Locate the cell with the specified text and output its [x, y] center coordinate. 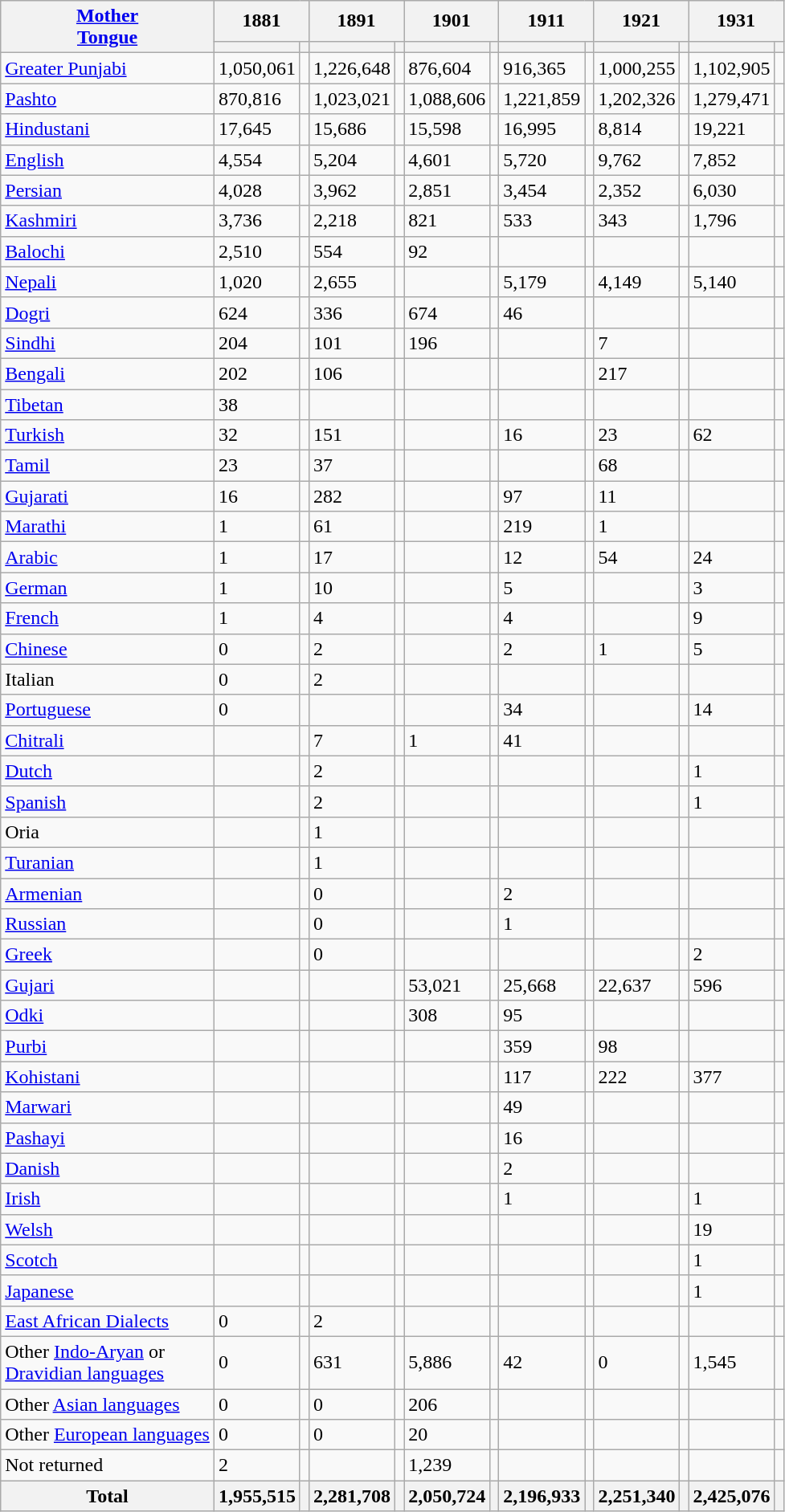
1,202,326 [636, 99]
Dutch [108, 771]
2,655 [352, 282]
Irish [108, 1199]
5,720 [542, 160]
2,218 [352, 221]
1,221,859 [542, 99]
16,995 [542, 129]
4,028 [257, 190]
46 [542, 312]
Gujarati [108, 496]
17 [352, 557]
98 [636, 1046]
Other Indo-Aryan orDravidian languages [108, 1362]
Welsh [108, 1229]
8,814 [636, 129]
42 [542, 1362]
MotherTongue [108, 27]
Other European languages [108, 1435]
Tibetan [108, 404]
7,852 [731, 160]
1,023,021 [352, 99]
117 [542, 1077]
106 [352, 373]
62 [731, 435]
206 [447, 1404]
1,020 [257, 282]
2,281,708 [352, 1496]
68 [636, 466]
32 [257, 435]
34 [542, 710]
61 [352, 527]
Chinese [108, 649]
Pashto [108, 99]
Armenian [108, 894]
German [108, 588]
674 [447, 312]
196 [447, 343]
3,736 [257, 221]
916,365 [542, 68]
377 [731, 1077]
22,637 [636, 985]
4,601 [447, 160]
Hindustani [108, 129]
54 [636, 557]
Not returned [108, 1465]
Odki [108, 1016]
Scotch [108, 1260]
East African Dialects [108, 1321]
308 [447, 1016]
Spanish [108, 801]
219 [542, 527]
5,179 [542, 282]
1,955,515 [257, 1496]
202 [257, 373]
1,279,471 [731, 99]
15,598 [447, 129]
19,221 [731, 129]
Portuguese [108, 710]
41 [542, 740]
Nepali [108, 282]
282 [352, 496]
596 [731, 985]
25,668 [542, 985]
15,686 [352, 129]
Marathi [108, 527]
Marwari [108, 1107]
49 [542, 1107]
Persian [108, 190]
Purbi [108, 1046]
38 [257, 404]
4,554 [257, 160]
Greek [108, 955]
1,000,255 [636, 68]
53,021 [447, 985]
Other Asian languages [108, 1404]
2,251,340 [636, 1496]
14 [731, 710]
1931 [736, 21]
Tamil [108, 466]
2,851 [447, 190]
1,239 [447, 1465]
4,149 [636, 282]
1881 [261, 21]
1,050,061 [257, 68]
1,545 [731, 1362]
Arabic [108, 557]
Gujari [108, 985]
Total [108, 1496]
24 [731, 557]
624 [257, 312]
Dogri [108, 312]
533 [542, 221]
Pashayi [108, 1138]
1,796 [731, 221]
6,030 [731, 190]
821 [447, 221]
204 [257, 343]
12 [542, 557]
Turanian [108, 862]
2,196,933 [542, 1496]
English [108, 160]
Greater Punjabi [108, 68]
Oria [108, 832]
359 [542, 1046]
95 [542, 1016]
9,762 [636, 160]
3,454 [542, 190]
20 [447, 1435]
151 [352, 435]
10 [352, 588]
631 [352, 1362]
Russian [108, 924]
Balochi [108, 251]
Kohistani [108, 1077]
1,102,905 [731, 68]
Italian [108, 679]
222 [636, 1077]
1911 [546, 21]
5,140 [731, 282]
97 [542, 496]
336 [352, 312]
17,645 [257, 129]
2,050,724 [447, 1496]
217 [636, 373]
870,816 [257, 99]
92 [447, 251]
Bengali [108, 373]
1891 [357, 21]
876,604 [447, 68]
5,886 [447, 1362]
French [108, 618]
2,425,076 [731, 1496]
3 [731, 588]
Sindhi [108, 343]
1,226,648 [352, 68]
3,962 [352, 190]
Turkish [108, 435]
19 [731, 1229]
Danish [108, 1168]
2,510 [257, 251]
9 [731, 618]
Kashmiri [108, 221]
Chitrali [108, 740]
2,352 [636, 190]
554 [352, 251]
11 [636, 496]
101 [352, 343]
1901 [452, 21]
37 [352, 466]
343 [636, 221]
Japanese [108, 1290]
5,204 [352, 160]
1921 [641, 21]
1,088,606 [447, 99]
